Find where the given text appears and provide that cell's center as [x, y] coordinate. 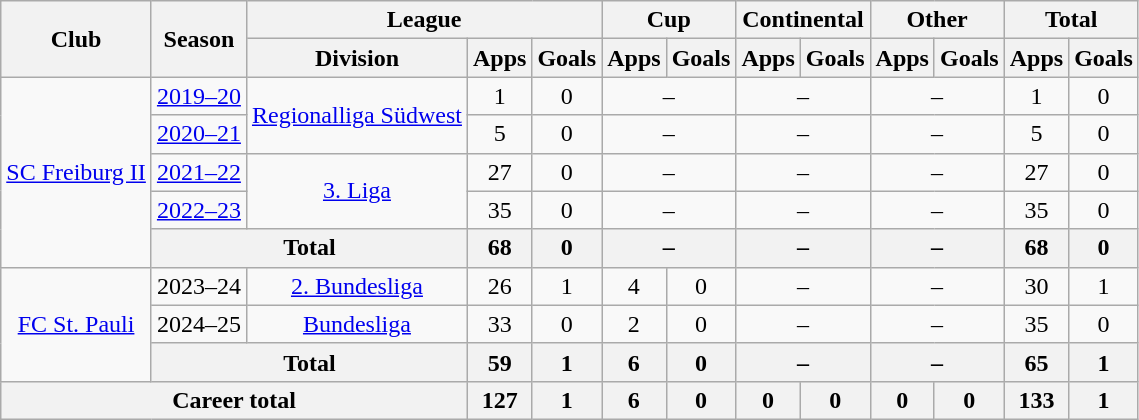
59 [499, 362]
Season [198, 39]
30 [1036, 286]
2019–20 [198, 96]
3. Liga [356, 191]
Other [937, 20]
2022–23 [198, 210]
Regionalliga Südwest [356, 115]
2021–22 [198, 172]
Club [76, 39]
Bundesliga [356, 324]
127 [499, 400]
2020–21 [198, 134]
2. Bundesliga [356, 286]
33 [499, 324]
2023–24 [198, 286]
Continental [803, 20]
Division [356, 58]
65 [1036, 362]
133 [1036, 400]
FC St. Pauli [76, 324]
League [424, 20]
4 [634, 286]
26 [499, 286]
SC Freiburg II [76, 172]
2 [634, 324]
Cup [669, 20]
Career total [234, 400]
2024–25 [198, 324]
